Determine the [X, Y] coordinate at the center of the cell enclosing the given text.  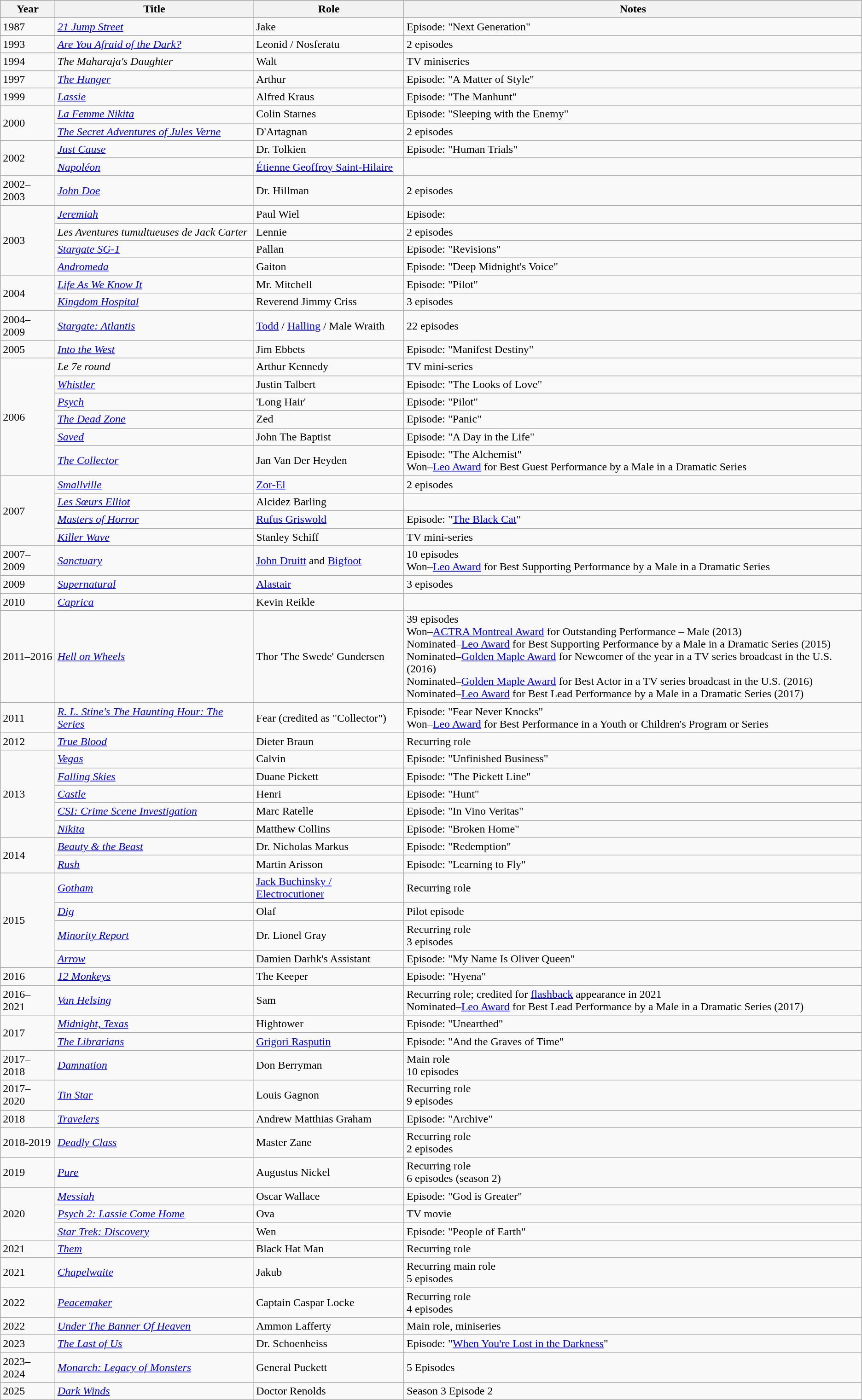
Episode: "The Black Cat" [633, 519]
Gaiton [329, 267]
Episode: "Learning to Fly" [633, 864]
Kevin Reikle [329, 602]
The Last of Us [154, 1344]
Van Helsing [154, 1001]
2019 [28, 1173]
2016 [28, 977]
John Doe [154, 191]
Into the West [154, 349]
Olaf [329, 911]
2003 [28, 240]
Damien Darhk's Assistant [329, 959]
Hightower [329, 1024]
CSI: Crime Scene Investigation [154, 811]
2020 [28, 1214]
Episode: "And the Graves of Time" [633, 1041]
Augustus Nickel [329, 1173]
Episode: "God is Greater" [633, 1196]
The Librarians [154, 1041]
2011–2016 [28, 657]
Recurring main role5 episodes [633, 1272]
2013 [28, 794]
Ammon Lafferty [329, 1326]
Peacemaker [154, 1302]
Marc Ratelle [329, 811]
Episode: "Deep Midnight's Voice" [633, 267]
Killer Wave [154, 537]
Louis Gagnon [329, 1095]
Lennie [329, 231]
Andromeda [154, 267]
Reverend Jimmy Criss [329, 302]
Recurring role3 episodes [633, 935]
10 episodesWon–Leo Award for Best Supporting Performance by a Male in a Dramatic Series [633, 561]
Episode: "A Day in the Life" [633, 437]
Dieter Braun [329, 741]
Alcidez Barling [329, 502]
Rush [154, 864]
Captain Caspar Locke [329, 1302]
Episode: "Manifest Destiny" [633, 349]
2002–2003 [28, 191]
Episode: "Sleeping with the Enemy" [633, 114]
Jakub [329, 1272]
Just Cause [154, 149]
Dr. Hillman [329, 191]
Role [329, 9]
Alastair [329, 584]
Tin Star [154, 1095]
Psych 2: Lassie Come Home [154, 1214]
True Blood [154, 741]
Wen [329, 1231]
Episode: "My Name Is Oliver Queen" [633, 959]
The Secret Adventures of Jules Verne [154, 132]
Walt [329, 62]
2018-2019 [28, 1142]
Paul Wiel [329, 214]
Episode: "The Manhunt" [633, 97]
2000 [28, 123]
Duane Pickett [329, 776]
Les Aventures tumultueuses de Jack Carter [154, 231]
Episode: "Unearthed" [633, 1024]
Napoléon [154, 167]
Psych [154, 402]
21 Jump Street [154, 27]
Black Hat Man [329, 1249]
Vegas [154, 759]
Episode: "Hyena" [633, 977]
Saved [154, 437]
2005 [28, 349]
22 episodes [633, 326]
Episode: "When You're Lost in the Darkness" [633, 1344]
2007 [28, 510]
Episode: "Fear Never Knocks"Won–Leo Award for Best Performance in a Youth or Children's Program or Series [633, 718]
2007–2009 [28, 561]
Leonid / Nosferatu [329, 44]
2004–2009 [28, 326]
2023 [28, 1344]
Recurring role 4 episodes [633, 1302]
Hell on Wheels [154, 657]
The Dead Zone [154, 419]
Pallan [329, 249]
Calvin [329, 759]
Title [154, 9]
Deadly Class [154, 1142]
2016–2021 [28, 1001]
La Femme Nikita [154, 114]
Episode: "People of Earth" [633, 1231]
Falling Skies [154, 776]
Smallville [154, 484]
Castle [154, 794]
Lassie [154, 97]
Main role10 episodes [633, 1065]
Henri [329, 794]
TV miniseries [633, 62]
Nikita [154, 829]
Episode: "Archive" [633, 1119]
Rufus Griswold [329, 519]
Gotham [154, 887]
2017 [28, 1033]
Year [28, 9]
Chapelwaite [154, 1272]
Todd / Halling / Male Wraith [329, 326]
2023–2024 [28, 1368]
Les Sœurs Elliot [154, 502]
2010 [28, 602]
Monarch: Legacy of Monsters [154, 1368]
Jake [329, 27]
Arthur Kennedy [329, 367]
Stanley Schiff [329, 537]
Recurring role6 episodes (season 2) [633, 1173]
Minority Report [154, 935]
Jan Van Der Heyden [329, 460]
2006 [28, 417]
Jim Ebbets [329, 349]
Don Berryman [329, 1065]
Alfred Kraus [329, 97]
Star Trek: Discovery [154, 1231]
Andrew Matthias Graham [329, 1119]
Damnation [154, 1065]
Martin Arisson [329, 864]
Notes [633, 9]
Episode: "Unfinished Business" [633, 759]
Season 3 Episode 2 [633, 1391]
The Hunger [154, 79]
Messiah [154, 1196]
Recurring role; credited for flashback appearance in 2021Nominated–Leo Award for Best Lead Performance by a Male in a Dramatic Series (2017) [633, 1001]
General Puckett [329, 1368]
Thor 'The Swede' Gundersen [329, 657]
The Collector [154, 460]
2018 [28, 1119]
Masters of Horror [154, 519]
1993 [28, 44]
2017–2018 [28, 1065]
Dr. Lionel Gray [329, 935]
Beauty & the Beast [154, 846]
Dr. Nicholas Markus [329, 846]
1999 [28, 97]
Stargate SG-1 [154, 249]
Sam [329, 1001]
Recurring role2 episodes [633, 1142]
Kingdom Hospital [154, 302]
Pure [154, 1173]
Sanctuary [154, 561]
Episode: "Redemption" [633, 846]
5 Episodes [633, 1368]
Them [154, 1249]
Jeremiah [154, 214]
1997 [28, 79]
Pilot episode [633, 911]
Travelers [154, 1119]
Episode: "A Matter of Style" [633, 79]
John The Baptist [329, 437]
Episode: [633, 214]
Episode: "Human Trials" [633, 149]
Episode: "The Looks of Love" [633, 384]
2015 [28, 920]
The Keeper [329, 977]
Jack Buchinsky / Electrocutioner [329, 887]
Caprica [154, 602]
Arrow [154, 959]
TV movie [633, 1214]
Grigori Rasputin [329, 1041]
'Long Hair' [329, 402]
R. L. Stine's The Haunting Hour: The Series [154, 718]
2017–2020 [28, 1095]
2009 [28, 584]
Matthew Collins [329, 829]
Dr. Tolkien [329, 149]
2012 [28, 741]
Episode: "Broken Home" [633, 829]
Main role, miniseries [633, 1326]
Étienne Geoffroy Saint-Hilaire [329, 167]
Dark Winds [154, 1391]
Stargate: Atlantis [154, 326]
D'Artagnan [329, 132]
Dr. Schoenheiss [329, 1344]
Whistler [154, 384]
Colin Starnes [329, 114]
Episode: "The Alchemist"Won–Leo Award for Best Guest Performance by a Male in a Dramatic Series [633, 460]
Life As We Know It [154, 284]
Mr. Mitchell [329, 284]
Supernatural [154, 584]
The Maharaja's Daughter [154, 62]
Midnight, Texas [154, 1024]
1994 [28, 62]
Ova [329, 1214]
Le 7e round [154, 367]
Zed [329, 419]
1987 [28, 27]
Episode: "Revisions" [633, 249]
Are You Afraid of the Dark? [154, 44]
Justin Talbert [329, 384]
Oscar Wallace [329, 1196]
2025 [28, 1391]
12 Monkeys [154, 977]
Fear (credited as "Collector") [329, 718]
John Druitt and Bigfoot [329, 561]
2011 [28, 718]
Recurring role9 episodes [633, 1095]
Episode: "In Vino Veritas" [633, 811]
Under The Banner Of Heaven [154, 1326]
Episode: "Hunt" [633, 794]
Zor-El [329, 484]
2014 [28, 855]
Doctor Renolds [329, 1391]
Arthur [329, 79]
Master Zane [329, 1142]
2002 [28, 158]
2004 [28, 293]
Episode: "Next Generation" [633, 27]
Episode: "The Pickett Line" [633, 776]
Episode: "Panic" [633, 419]
Dig [154, 911]
